Locate the cell with the specified text and output its (x, y) center coordinate. 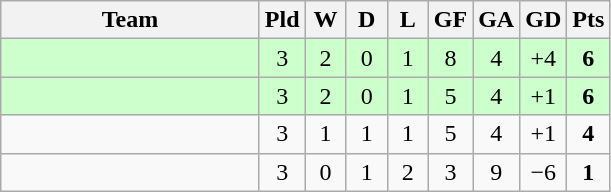
Pts (588, 20)
+4 (544, 58)
Team (130, 20)
9 (496, 172)
−6 (544, 172)
D (366, 20)
Pld (282, 20)
GF (450, 20)
8 (450, 58)
L (408, 20)
GD (544, 20)
W (326, 20)
GA (496, 20)
